Find where the given text appears and provide that cell's center as (x, y) coordinate. 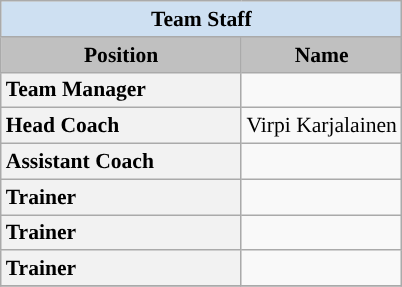
Head Coach (122, 126)
Team Staff (202, 19)
Virpi Karjalainen (321, 126)
Position (122, 55)
Assistant Coach (122, 162)
Team Manager (122, 90)
Name (321, 55)
